From the cell containing the given text, extract its center point as [x, y] coordinate. 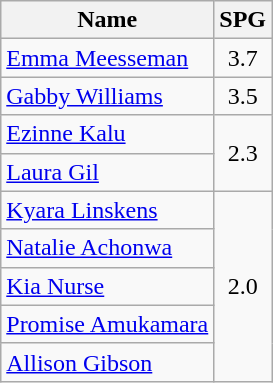
Allison Gibson [108, 362]
Name [108, 20]
Gabby Williams [108, 96]
Natalie Achonwa [108, 248]
Emma Meesseman [108, 58]
Kia Nurse [108, 286]
Ezinne Kalu [108, 134]
Kyara Linskens [108, 210]
2.3 [243, 153]
3.7 [243, 58]
Promise Amukamara [108, 324]
2.0 [243, 286]
SPG [243, 20]
Laura Gil [108, 172]
3.5 [243, 96]
